Capture the cell that displays the provided text and extract its [X, Y] central coordinate. 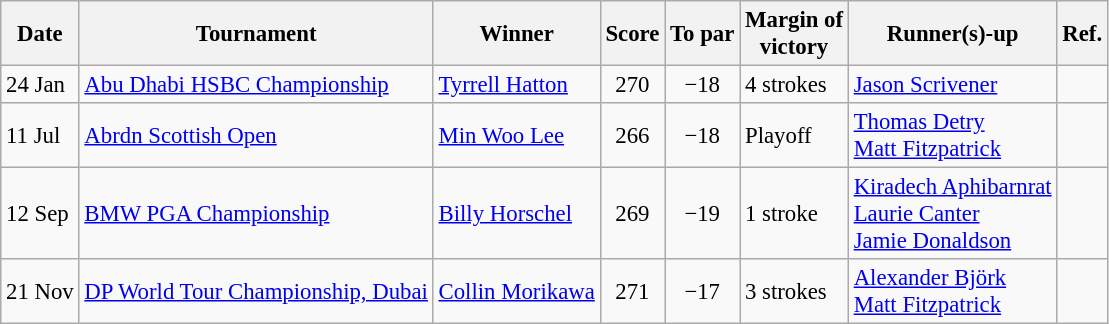
Winner [516, 34]
−17 [702, 292]
24 Jan [40, 85]
Kiradech Aphibarnrat Laurie Canter Jamie Donaldson [952, 214]
Tyrrell Hatton [516, 85]
11 Jul [40, 136]
Margin ofvictory [794, 34]
Jason Scrivener [952, 85]
269 [632, 214]
BMW PGA Championship [256, 214]
4 strokes [794, 85]
21 Nov [40, 292]
To par [702, 34]
Collin Morikawa [516, 292]
3 strokes [794, 292]
Abrdn Scottish Open [256, 136]
Date [40, 34]
1 stroke [794, 214]
Playoff [794, 136]
270 [632, 85]
271 [632, 292]
12 Sep [40, 214]
−19 [702, 214]
266 [632, 136]
Tournament [256, 34]
Thomas Detry Matt Fitzpatrick [952, 136]
Runner(s)-up [952, 34]
DP World Tour Championship, Dubai [256, 292]
Min Woo Lee [516, 136]
Abu Dhabi HSBC Championship [256, 85]
Alexander Björk Matt Fitzpatrick [952, 292]
Score [632, 34]
Ref. [1082, 34]
Billy Horschel [516, 214]
